For the text-containing cell, return its midpoint in [X, Y] coordinate format. 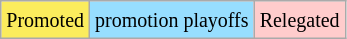
promotion playoffs [172, 20]
Relegated [300, 20]
Promoted [46, 20]
